Pinpoint the cell where the given text exists, returning its [X, Y] midpoint coordinate. 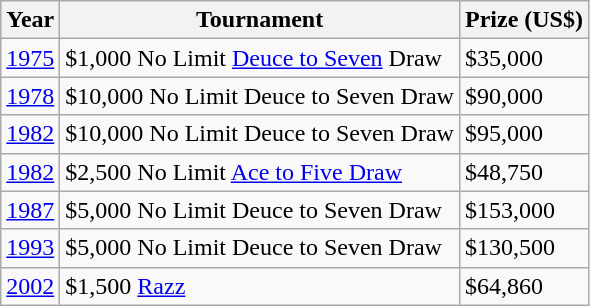
Tournament [260, 20]
$1,000 No Limit Deuce to Seven Draw [260, 58]
1978 [30, 96]
$35,000 [524, 58]
$153,000 [524, 210]
Prize (US$) [524, 20]
$48,750 [524, 172]
1987 [30, 210]
$64,860 [524, 286]
$130,500 [524, 248]
$95,000 [524, 134]
$2,500 No Limit Ace to Five Draw [260, 172]
1993 [30, 248]
Year [30, 20]
1975 [30, 58]
$1,500 Razz [260, 286]
2002 [30, 286]
$90,000 [524, 96]
